Capture the cell that displays the provided text and extract its [x, y] central coordinate. 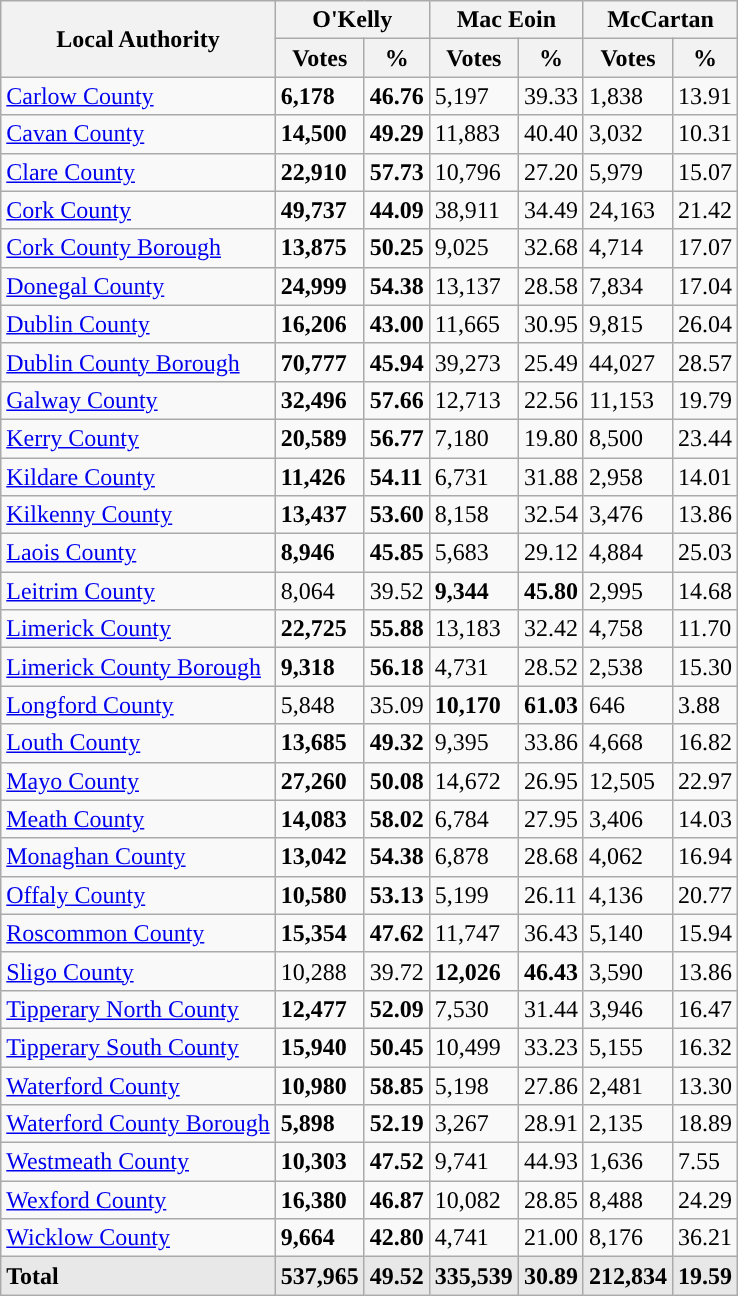
22.97 [704, 781]
3,032 [628, 134]
646 [628, 705]
61.03 [550, 705]
23.44 [704, 438]
27.20 [550, 172]
30.89 [550, 1276]
Cork County [138, 210]
Monaghan County [138, 857]
Tipperary South County [138, 1047]
15.94 [704, 933]
13.30 [704, 1085]
55.88 [396, 629]
22.56 [550, 400]
10,082 [474, 1200]
9,741 [474, 1162]
7,180 [474, 438]
O'Kelly [352, 20]
32.68 [550, 248]
26.04 [704, 324]
57.73 [396, 172]
50.45 [396, 1047]
4,062 [628, 857]
10,303 [320, 1162]
Mac Eoin [506, 20]
15.30 [704, 667]
11.70 [704, 629]
1,636 [628, 1162]
4,136 [628, 895]
38,911 [474, 210]
42.80 [396, 1238]
Waterford County Borough [138, 1124]
537,965 [320, 1276]
28.91 [550, 1124]
15,940 [320, 1047]
39.72 [396, 971]
Dublin County Borough [138, 362]
13.91 [704, 96]
33.86 [550, 743]
70,777 [320, 362]
44,027 [628, 362]
4,884 [628, 553]
36.21 [704, 1238]
54.11 [396, 477]
15.07 [704, 172]
Leitrim County [138, 591]
18.89 [704, 1124]
8,488 [628, 1200]
13,183 [474, 629]
16.94 [704, 857]
2,958 [628, 477]
9,318 [320, 667]
3.88 [704, 705]
Meath County [138, 819]
28.85 [550, 1200]
8,064 [320, 591]
24.29 [704, 1200]
9,395 [474, 743]
4,741 [474, 1238]
4,758 [628, 629]
5,197 [474, 96]
212,834 [628, 1276]
7,530 [474, 1009]
31.44 [550, 1009]
3,267 [474, 1124]
13,137 [474, 286]
11,747 [474, 933]
30.95 [550, 324]
5,683 [474, 553]
56.77 [396, 438]
49.32 [396, 743]
24,163 [628, 210]
10,170 [474, 705]
28.68 [550, 857]
52.09 [396, 1009]
10,580 [320, 895]
Sligo County [138, 971]
16,206 [320, 324]
16.47 [704, 1009]
50.08 [396, 781]
22,910 [320, 172]
6,878 [474, 857]
26.11 [550, 895]
43.00 [396, 324]
46.87 [396, 1200]
53.60 [396, 515]
58.85 [396, 1085]
19.59 [704, 1276]
17.04 [704, 286]
16,380 [320, 1200]
45.85 [396, 553]
17.07 [704, 248]
5,848 [320, 705]
44.09 [396, 210]
56.18 [396, 667]
7,834 [628, 286]
8,158 [474, 515]
8,946 [320, 553]
14.01 [704, 477]
9,025 [474, 248]
49,737 [320, 210]
Westmeath County [138, 1162]
6,784 [474, 819]
10,796 [474, 172]
5,140 [628, 933]
12,713 [474, 400]
21.42 [704, 210]
19.80 [550, 438]
3,946 [628, 1009]
21.00 [550, 1238]
10,288 [320, 971]
14,672 [474, 781]
2,481 [628, 1085]
13,685 [320, 743]
16.82 [704, 743]
28.58 [550, 286]
Offaly County [138, 895]
25.03 [704, 553]
35.09 [396, 705]
12,477 [320, 1009]
19.79 [704, 400]
13,437 [320, 515]
25.49 [550, 362]
39,273 [474, 362]
10.31 [704, 134]
39.52 [396, 591]
12,026 [474, 971]
16.32 [704, 1047]
9,815 [628, 324]
2,538 [628, 667]
15,354 [320, 933]
47.52 [396, 1162]
57.66 [396, 400]
10,499 [474, 1047]
5,979 [628, 172]
33.23 [550, 1047]
28.57 [704, 362]
34.49 [550, 210]
20,589 [320, 438]
32.54 [550, 515]
McCartan [660, 20]
14,500 [320, 134]
32.42 [550, 629]
9,664 [320, 1238]
8,176 [628, 1238]
12,505 [628, 781]
Limerick County [138, 629]
27,260 [320, 781]
Kildare County [138, 477]
27.95 [550, 819]
Roscommon County [138, 933]
Donegal County [138, 286]
Mayo County [138, 781]
Clare County [138, 172]
14.03 [704, 819]
9,344 [474, 591]
Laois County [138, 553]
49.29 [396, 134]
58.02 [396, 819]
Dublin County [138, 324]
44.93 [550, 1162]
26.95 [550, 781]
52.19 [396, 1124]
10,980 [320, 1085]
28.52 [550, 667]
8,500 [628, 438]
1,838 [628, 96]
3,476 [628, 515]
Cork County Borough [138, 248]
50.25 [396, 248]
47.62 [396, 933]
20.77 [704, 895]
45.94 [396, 362]
6,178 [320, 96]
24,999 [320, 286]
49.52 [396, 1276]
11,883 [474, 134]
2,135 [628, 1124]
31.88 [550, 477]
335,539 [474, 1276]
53.13 [396, 895]
4,668 [628, 743]
5,898 [320, 1124]
Wexford County [138, 1200]
Tipperary North County [138, 1009]
5,155 [628, 1047]
22,725 [320, 629]
27.86 [550, 1085]
7.55 [704, 1162]
11,426 [320, 477]
Cavan County [138, 134]
3,406 [628, 819]
14,083 [320, 819]
46.76 [396, 96]
4,731 [474, 667]
Total [138, 1276]
13,875 [320, 248]
Louth County [138, 743]
36.43 [550, 933]
14.68 [704, 591]
2,995 [628, 591]
4,714 [628, 248]
6,731 [474, 477]
Galway County [138, 400]
29.12 [550, 553]
40.40 [550, 134]
45.80 [550, 591]
Wicklow County [138, 1238]
39.33 [550, 96]
Local Authority [138, 39]
Kilkenny County [138, 515]
5,199 [474, 895]
Kerry County [138, 438]
Carlow County [138, 96]
5,198 [474, 1085]
11,153 [628, 400]
3,590 [628, 971]
46.43 [550, 971]
Longford County [138, 705]
Limerick County Borough [138, 667]
Waterford County [138, 1085]
11,665 [474, 324]
32,496 [320, 400]
13,042 [320, 857]
